Extract the (X, Y) coordinate from the center of the cell holding the provided text.  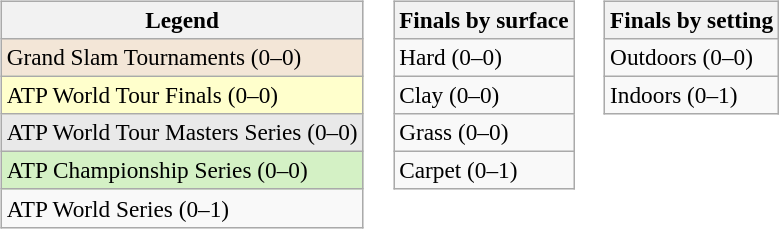
Finals by surface (484, 20)
Clay (0–0) (484, 95)
Legend (182, 20)
Grand Slam Tournaments (0–0) (182, 57)
ATP World Series (0–1) (182, 208)
Carpet (0–1) (484, 171)
Finals by setting (692, 20)
Grass (0–0) (484, 133)
ATP World Tour Finals (0–0) (182, 95)
Indoors (0–1) (692, 95)
ATP Championship Series (0–0) (182, 171)
Outdoors (0–0) (692, 57)
Hard (0–0) (484, 57)
ATP World Tour Masters Series (0–0) (182, 133)
